Extract the [X, Y] coordinate from the center of the cell holding the provided text.  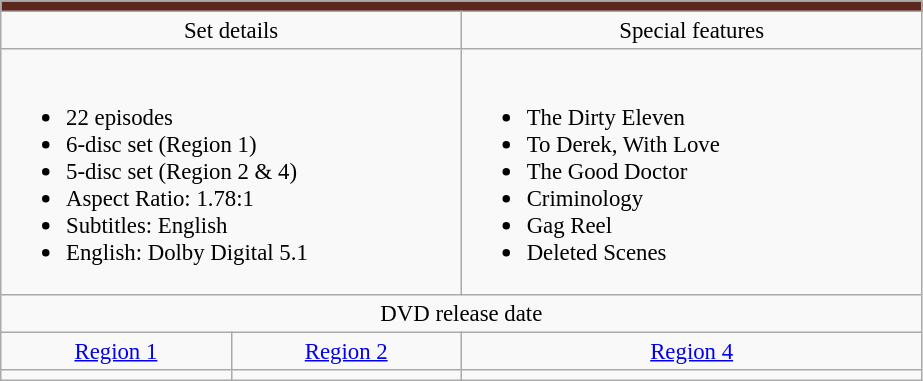
The Dirty ElevenTo Derek, With LoveThe Good DoctorCriminologyGag ReelDeleted Scenes [692, 172]
Region 1 [116, 351]
22 episodes6-disc set (Region 1)5-disc set (Region 2 & 4)Aspect Ratio: 1.78:1Subtitles: EnglishEnglish: Dolby Digital 5.1 [232, 172]
Set details [232, 31]
Region 2 [346, 351]
Region 4 [692, 351]
DVD release date [462, 313]
Special features [692, 31]
